Return the (x, y) coordinate for the center point of the cell that contains the specified text.  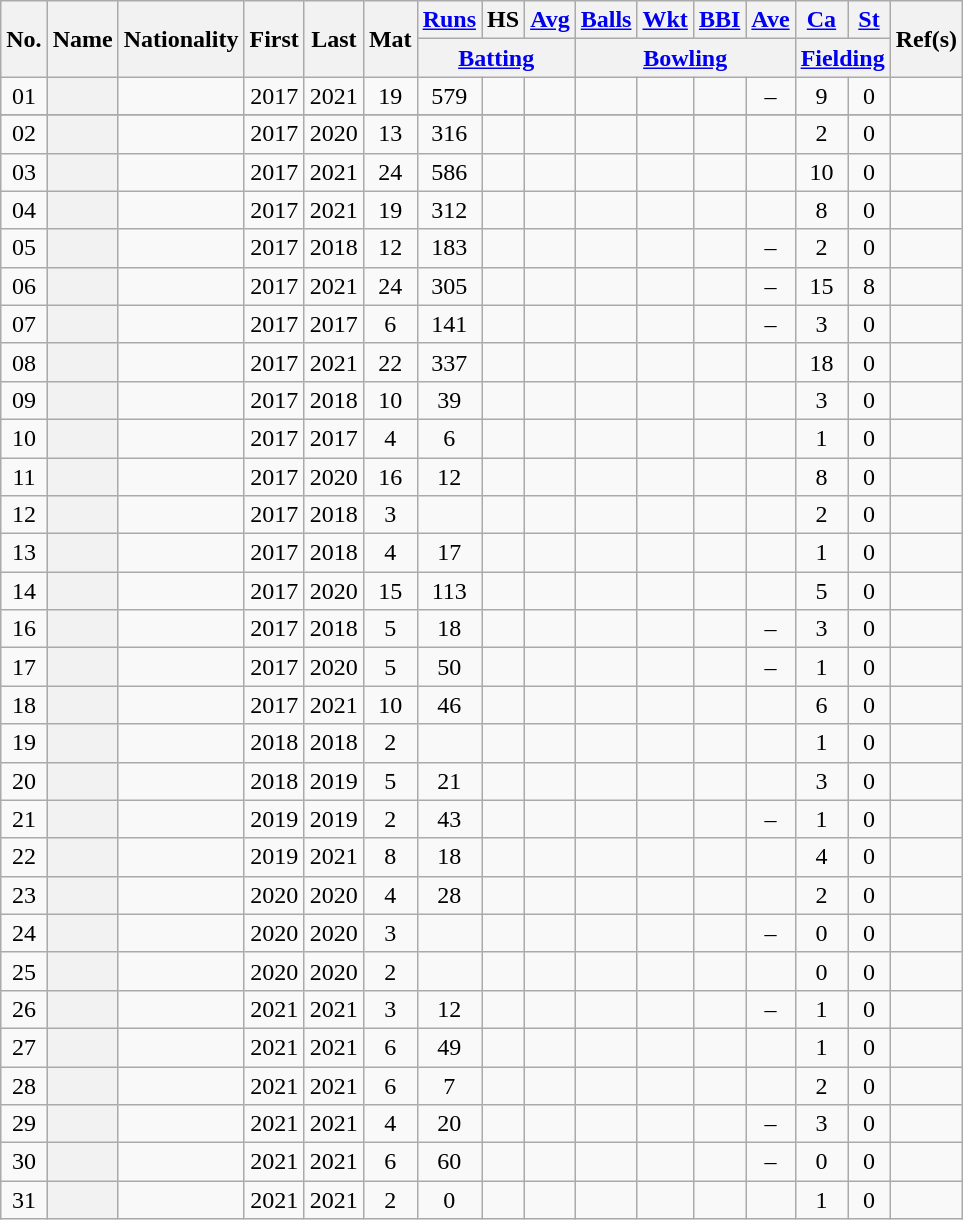
141 (449, 324)
30 (24, 1162)
43 (449, 819)
25 (24, 971)
Balls (606, 20)
First (274, 39)
312 (449, 210)
Nationality (181, 39)
01 (24, 96)
09 (24, 400)
60 (449, 1162)
Batting (496, 58)
No. (24, 39)
14 (24, 591)
Ca (822, 20)
26 (24, 1009)
Wkt (665, 20)
05 (24, 248)
23 (24, 895)
08 (24, 362)
39 (449, 400)
Ave (770, 20)
7 (449, 1085)
Runs (449, 20)
03 (24, 172)
579 (449, 96)
31 (24, 1200)
9 (822, 96)
27 (24, 1047)
29 (24, 1124)
Name (82, 39)
Avg (550, 20)
49 (449, 1047)
50 (449, 667)
06 (24, 286)
Ref(s) (926, 39)
07 (24, 324)
BBI (719, 20)
316 (449, 134)
586 (449, 172)
46 (449, 705)
Fielding (842, 58)
HS (504, 20)
183 (449, 248)
St (869, 20)
02 (24, 134)
113 (449, 591)
11 (24, 477)
Mat (390, 39)
Bowling (685, 58)
04 (24, 210)
305 (449, 286)
Last (334, 39)
337 (449, 362)
